Output the [x, y] coordinate of the center of the cell containing the given text.  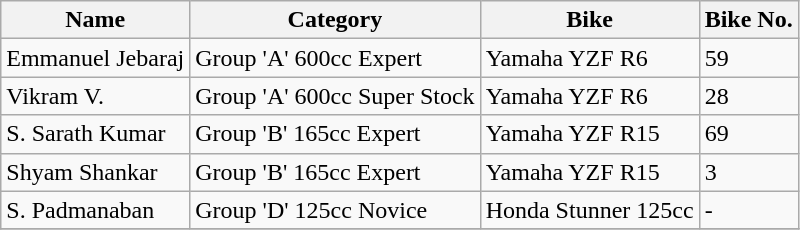
Honda Stunner 125cc [590, 210]
Group 'A' 600cc Expert [335, 58]
Bike [590, 20]
Name [96, 20]
69 [748, 134]
28 [748, 96]
Bike No. [748, 20]
Emmanuel Jebaraj [96, 58]
Group 'A' 600cc Super Stock [335, 96]
3 [748, 172]
Shyam Shankar [96, 172]
- [748, 210]
59 [748, 58]
Group 'D' 125cc Novice [335, 210]
S. Sarath Kumar [96, 134]
Category [335, 20]
Vikram V. [96, 96]
S. Padmanaban [96, 210]
